Pinpoint the cell where the given text exists, returning its (X, Y) midpoint coordinate. 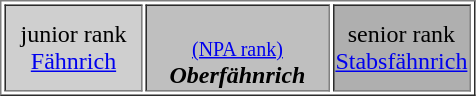
senior rankStabsfähnrich (401, 48)
(NPA rank)Oberfähnrich (237, 48)
junior rankFähnrich (73, 48)
